From the cell containing the given text, extract its center point as [x, y] coordinate. 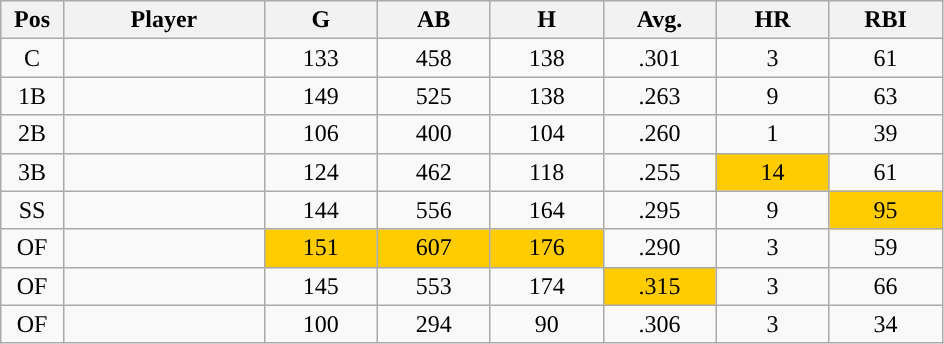
14 [772, 172]
.315 [660, 286]
176 [546, 248]
525 [434, 96]
118 [546, 172]
458 [434, 58]
.255 [660, 172]
.306 [660, 324]
553 [434, 286]
462 [434, 172]
124 [320, 172]
100 [320, 324]
66 [886, 286]
294 [434, 324]
3B [32, 172]
Avg. [660, 20]
H [546, 20]
400 [434, 134]
133 [320, 58]
.301 [660, 58]
63 [886, 96]
607 [434, 248]
145 [320, 286]
1B [32, 96]
149 [320, 96]
.260 [660, 134]
.263 [660, 96]
104 [546, 134]
G [320, 20]
59 [886, 248]
RBI [886, 20]
174 [546, 286]
2B [32, 134]
39 [886, 134]
Player [164, 20]
AB [434, 20]
Pos [32, 20]
C [32, 58]
556 [434, 210]
151 [320, 248]
106 [320, 134]
164 [546, 210]
34 [886, 324]
.295 [660, 210]
1 [772, 134]
HR [772, 20]
144 [320, 210]
95 [886, 210]
.290 [660, 248]
SS [32, 210]
90 [546, 324]
